For the text-containing cell, return its midpoint in (X, Y) coordinate format. 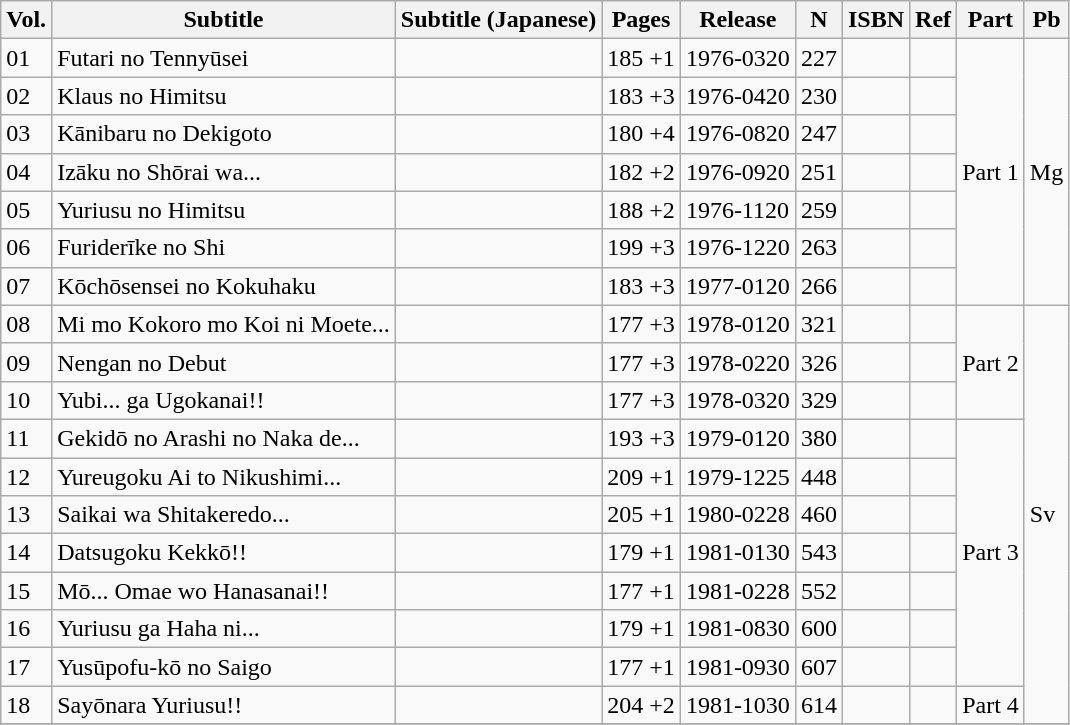
607 (818, 667)
1976-1220 (738, 248)
263 (818, 248)
1979-1225 (738, 477)
Pb (1046, 20)
266 (818, 286)
1981-0930 (738, 667)
Mō... Omae wo Hanasanai!! (224, 591)
Datsugoku Kekkō!! (224, 553)
199 +3 (642, 248)
Izāku no Shōrai wa... (224, 172)
1981-0228 (738, 591)
321 (818, 324)
1978-0220 (738, 362)
247 (818, 134)
Futari no Tennyūsei (224, 58)
1976-0420 (738, 96)
Part 1 (991, 172)
1981-0130 (738, 553)
04 (26, 172)
460 (818, 515)
Sayōnara Yuriusu!! (224, 705)
Ref (934, 20)
448 (818, 477)
02 (26, 96)
188 +2 (642, 210)
Yureugoku Ai to Nikushimi... (224, 477)
543 (818, 553)
1976-0820 (738, 134)
205 +1 (642, 515)
Kōchōsensei no Kokuhaku (224, 286)
Nengan no Debut (224, 362)
08 (26, 324)
16 (26, 629)
10 (26, 400)
Yuriusu ga Haha ni... (224, 629)
259 (818, 210)
329 (818, 400)
17 (26, 667)
Yusūpofu-kō no Saigo (224, 667)
01 (26, 58)
Mg (1046, 172)
1978-0120 (738, 324)
Mi mo Kokoro mo Koi ni Moete... (224, 324)
Klaus no Himitsu (224, 96)
Subtitle (224, 20)
1979-0120 (738, 438)
552 (818, 591)
N (818, 20)
209 +1 (642, 477)
03 (26, 134)
12 (26, 477)
Yubi... ga Ugokanai!! (224, 400)
326 (818, 362)
182 +2 (642, 172)
1976-0320 (738, 58)
600 (818, 629)
Part 2 (991, 362)
11 (26, 438)
Part 3 (991, 552)
251 (818, 172)
380 (818, 438)
05 (26, 210)
09 (26, 362)
227 (818, 58)
Yuriusu no Himitsu (224, 210)
1981-0830 (738, 629)
Subtitle (Japanese) (498, 20)
1978-0320 (738, 400)
Pages (642, 20)
Gekidō no Arashi no Naka de... (224, 438)
Sv (1046, 514)
Vol. (26, 20)
Part 4 (991, 705)
Release (738, 20)
18 (26, 705)
06 (26, 248)
07 (26, 286)
14 (26, 553)
1981-1030 (738, 705)
1976-1120 (738, 210)
Furiderīke no Shi (224, 248)
Part (991, 20)
Saikai wa Shitakeredo... (224, 515)
15 (26, 591)
230 (818, 96)
1977-0120 (738, 286)
1976-0920 (738, 172)
185 +1 (642, 58)
193 +3 (642, 438)
ISBN (876, 20)
Kānibaru no Dekigoto (224, 134)
180 +4 (642, 134)
1980-0228 (738, 515)
13 (26, 515)
204 +2 (642, 705)
614 (818, 705)
